From the cell containing the given text, extract its center point as (X, Y) coordinate. 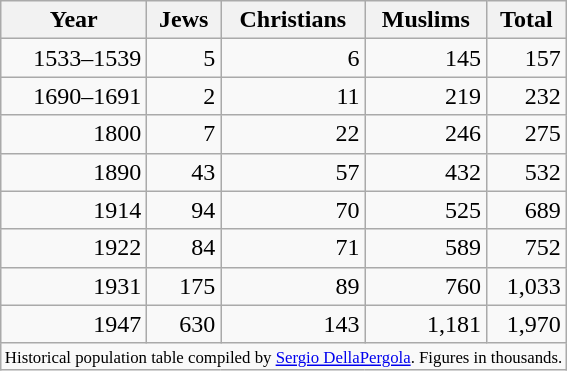
89 (293, 286)
Muslims (426, 20)
232 (526, 96)
1914 (74, 210)
1947 (74, 324)
525 (426, 210)
143 (293, 324)
Historical population table compiled by Sergio DellaPergola. Figures in thousands. (284, 356)
1800 (74, 134)
71 (293, 248)
1890 (74, 172)
219 (426, 96)
1533–1539 (74, 58)
175 (184, 286)
5 (184, 58)
43 (184, 172)
2 (184, 96)
760 (426, 286)
84 (184, 248)
630 (184, 324)
275 (526, 134)
70 (293, 210)
1,181 (426, 324)
Total (526, 20)
752 (526, 248)
157 (526, 58)
246 (426, 134)
432 (426, 172)
57 (293, 172)
22 (293, 134)
Year (74, 20)
11 (293, 96)
1922 (74, 248)
1,033 (526, 286)
532 (526, 172)
1690–1691 (74, 96)
589 (426, 248)
7 (184, 134)
94 (184, 210)
1931 (74, 286)
145 (426, 58)
6 (293, 58)
689 (526, 210)
Jews (184, 20)
1,970 (526, 324)
Christians (293, 20)
